Pinpoint the cell where the given text exists, returning its [x, y] midpoint coordinate. 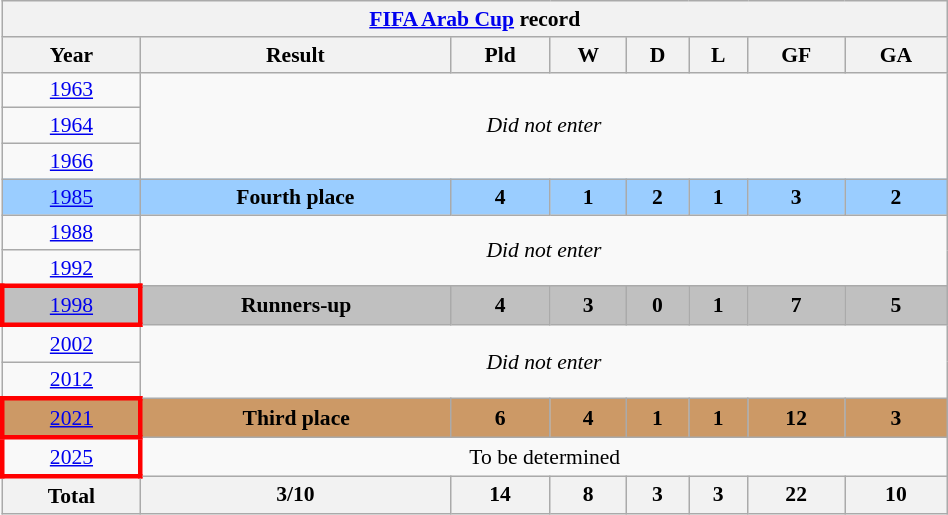
1964 [71, 126]
10 [896, 494]
1992 [71, 269]
1998 [71, 306]
12 [796, 418]
2025 [71, 458]
GF [796, 55]
6 [500, 418]
2021 [71, 418]
1963 [71, 90]
L [718, 55]
0 [657, 306]
Pld [500, 55]
Third place [296, 418]
D [657, 55]
7 [796, 306]
To be determined [544, 458]
3/10 [296, 494]
FIFA Arab Cup record [474, 19]
1966 [71, 162]
Result [296, 55]
W [588, 55]
Fourth place [296, 197]
1985 [71, 197]
5 [896, 306]
1988 [71, 233]
Runners-up [296, 306]
8 [588, 494]
14 [500, 494]
GA [896, 55]
22 [796, 494]
Year [71, 55]
2012 [71, 380]
Total [71, 494]
2002 [71, 344]
